Extract the (x, y) coordinate from the center of the cell holding the provided text.  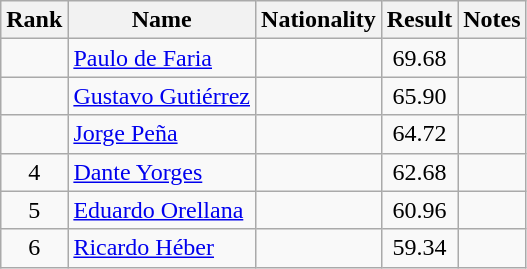
Dante Yorges (162, 172)
65.90 (419, 96)
Paulo de Faria (162, 58)
59.34 (419, 248)
Jorge Peña (162, 134)
Rank (34, 20)
5 (34, 210)
Result (419, 20)
Name (162, 20)
Ricardo Héber (162, 248)
Eduardo Orellana (162, 210)
4 (34, 172)
64.72 (419, 134)
6 (34, 248)
Nationality (319, 20)
69.68 (419, 58)
Gustavo Gutiérrez (162, 96)
62.68 (419, 172)
60.96 (419, 210)
Notes (492, 20)
